Provide the [x, y] coordinate of the cell's center where the given text is located.  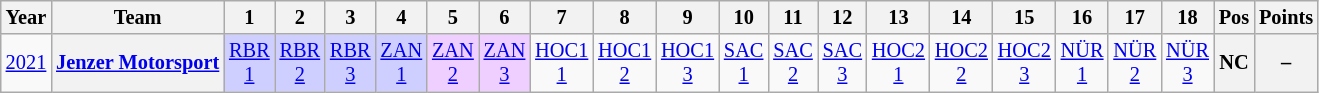
9 [688, 17]
ZAN1 [401, 63]
1 [249, 17]
SAC1 [744, 63]
14 [962, 17]
HOC11 [562, 63]
12 [842, 17]
17 [1134, 17]
HOC23 [1024, 63]
NÜR2 [1134, 63]
Team [138, 17]
7 [562, 17]
13 [898, 17]
18 [1188, 17]
RBR1 [249, 63]
3 [350, 17]
– [1286, 63]
15 [1024, 17]
16 [1082, 17]
HOC22 [962, 63]
ZAN2 [453, 63]
2 [300, 17]
RBR3 [350, 63]
10 [744, 17]
SAC3 [842, 63]
HOC21 [898, 63]
6 [505, 17]
Jenzer Motorsport [138, 63]
SAC2 [792, 63]
HOC13 [688, 63]
NC [1234, 63]
11 [792, 17]
Points [1286, 17]
NÜR1 [1082, 63]
2021 [26, 63]
NÜR3 [1188, 63]
ZAN3 [505, 63]
Pos [1234, 17]
HOC12 [624, 63]
5 [453, 17]
8 [624, 17]
4 [401, 17]
RBR2 [300, 63]
Year [26, 17]
